Capture the cell that displays the provided text and extract its [X, Y] central coordinate. 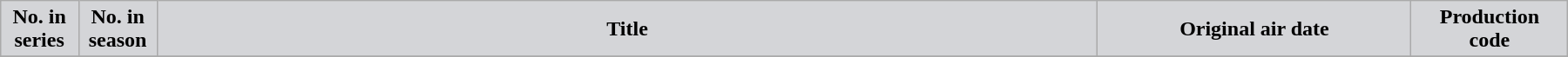
No. inseries [39, 29]
Productioncode [1490, 29]
Title [627, 29]
Original air date [1254, 29]
No. inseason [118, 29]
